Capture the cell that displays the provided text and extract its (x, y) central coordinate. 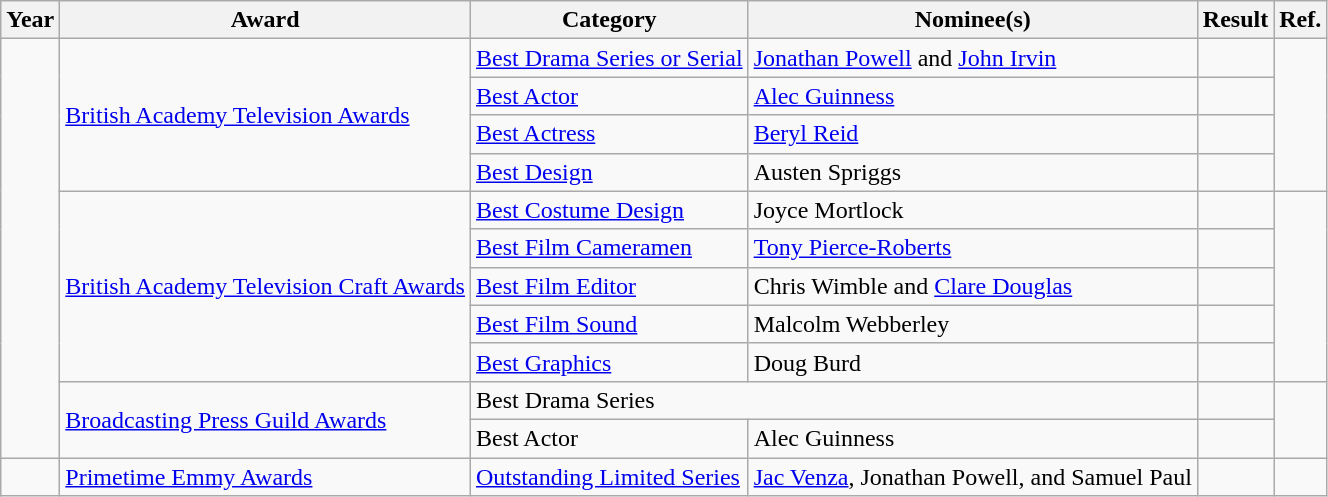
Chris Wimble and Clare Douglas (972, 286)
Joyce Mortlock (972, 210)
Jac Venza, Jonathan Powell, and Samuel Paul (972, 477)
British Academy Television Craft Awards (266, 286)
Best Design (609, 172)
Tony Pierce-Roberts (972, 248)
Best Drama Series or Serial (609, 58)
Best Drama Series (834, 400)
Malcolm Webberley (972, 324)
Award (266, 20)
Best Film Sound (609, 324)
Primetime Emmy Awards (266, 477)
Year (30, 20)
Jonathan Powell and John Irvin (972, 58)
Ref. (1300, 20)
Best Film Cameramen (609, 248)
Austen Spriggs (972, 172)
Nominee(s) (972, 20)
Best Film Editor (609, 286)
Best Actress (609, 134)
Doug Burd (972, 362)
Best Costume Design (609, 210)
British Academy Television Awards (266, 115)
Category (609, 20)
Result (1235, 20)
Broadcasting Press Guild Awards (266, 419)
Best Graphics (609, 362)
Beryl Reid (972, 134)
Outstanding Limited Series (609, 477)
